Return the [X, Y] coordinate for the center point of the cell that contains the specified text.  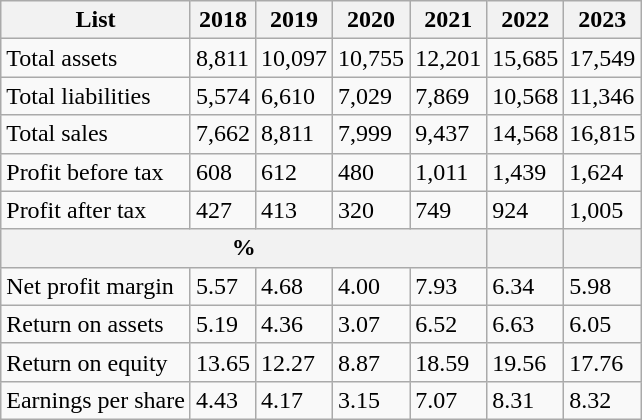
List [96, 20]
5.57 [222, 286]
6.63 [526, 324]
1,011 [448, 172]
2021 [448, 20]
1,005 [602, 210]
10,097 [294, 58]
19.56 [526, 362]
2020 [372, 20]
17,549 [602, 58]
8.87 [372, 362]
4.17 [294, 400]
612 [294, 172]
7.93 [448, 286]
3.07 [372, 324]
17.76 [602, 362]
7,869 [448, 96]
16,815 [602, 134]
14,568 [526, 134]
13.65 [222, 362]
924 [526, 210]
1,439 [526, 172]
5.98 [602, 286]
2023 [602, 20]
7,999 [372, 134]
Profit after tax [96, 210]
6.52 [448, 324]
Total assets [96, 58]
Return on equity [96, 362]
4.68 [294, 286]
12.27 [294, 362]
2019 [294, 20]
2018 [222, 20]
4.43 [222, 400]
608 [222, 172]
8.31 [526, 400]
749 [448, 210]
5,574 [222, 96]
4.36 [294, 324]
2022 [526, 20]
Earnings per share [96, 400]
7.07 [448, 400]
6,610 [294, 96]
5.19 [222, 324]
Total sales [96, 134]
Profit before tax [96, 172]
427 [222, 210]
1,624 [602, 172]
320 [372, 210]
10,568 [526, 96]
12,201 [448, 58]
413 [294, 210]
18.59 [448, 362]
11,346 [602, 96]
15,685 [526, 58]
Total liabilities [96, 96]
Return on assets [96, 324]
Net profit margin [96, 286]
6.05 [602, 324]
% [244, 248]
10,755 [372, 58]
7,662 [222, 134]
8.32 [602, 400]
4.00 [372, 286]
6.34 [526, 286]
480 [372, 172]
3.15 [372, 400]
9,437 [448, 134]
7,029 [372, 96]
